Pinpoint the cell where the given text exists, returning its (X, Y) midpoint coordinate. 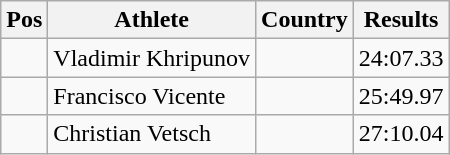
Francisco Vicente (152, 96)
24:07.33 (401, 58)
Results (401, 20)
27:10.04 (401, 134)
Country (305, 20)
Vladimir Khripunov (152, 58)
Pos (24, 20)
Christian Vetsch (152, 134)
25:49.97 (401, 96)
Athlete (152, 20)
